Return the (x, y) coordinate for the center point of the cell that contains the specified text.  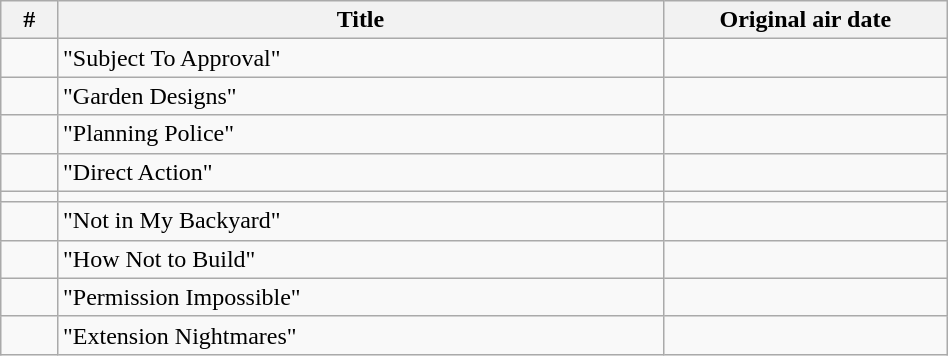
"Subject To Approval" (361, 58)
# (30, 20)
Title (361, 20)
Original air date (805, 20)
"Not in My Backyard" (361, 221)
"Planning Police" (361, 134)
"Permission Impossible" (361, 297)
"How Not to Build" (361, 259)
"Direct Action" (361, 172)
"Extension Nightmares" (361, 335)
"Garden Designs" (361, 96)
